Scan for the cell matching the given text and deliver its (X, Y) coordinate at center. 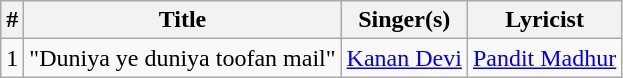
Pandit Madhur (544, 58)
Title (182, 20)
1 (12, 58)
Singer(s) (404, 20)
Kanan Devi (404, 58)
Lyricist (544, 20)
# (12, 20)
"Duniya ye duniya toofan mail" (182, 58)
